Find where the given text appears and provide that cell's center as [x, y] coordinate. 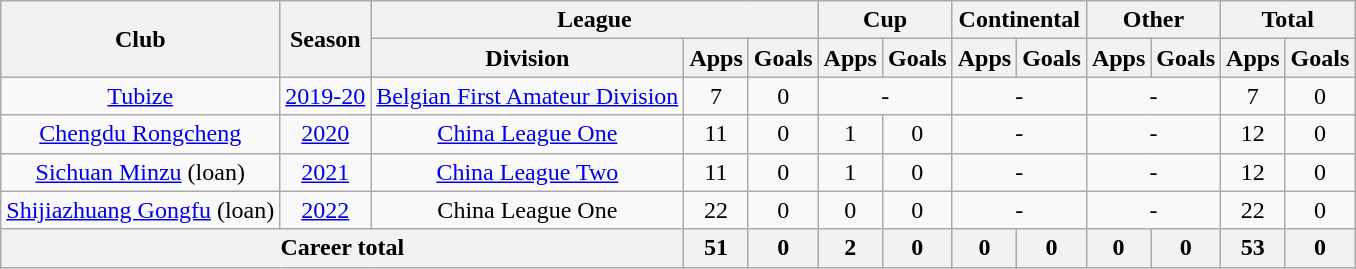
Division [528, 58]
China League Two [528, 172]
Shijiazhuang Gongfu (loan) [140, 210]
Sichuan Minzu (loan) [140, 172]
Club [140, 39]
Total [1288, 20]
Season [326, 39]
2022 [326, 210]
2019-20 [326, 96]
53 [1253, 248]
Belgian First Amateur Division [528, 96]
Other [1153, 20]
Tubize [140, 96]
Chengdu Rongcheng [140, 134]
Cup [885, 20]
2020 [326, 134]
League [594, 20]
51 [716, 248]
2 [850, 248]
2021 [326, 172]
Career total [342, 248]
Continental [1019, 20]
